Pinpoint the cell where the given text exists, returning its (X, Y) midpoint coordinate. 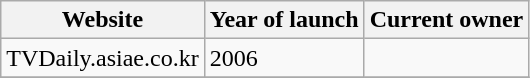
TVDaily.asiae.co.kr (102, 58)
Year of launch (284, 20)
Website (102, 20)
2006 (284, 58)
Current owner (446, 20)
